Determine the (X, Y) coordinate at the center of the cell enclosing the given text.  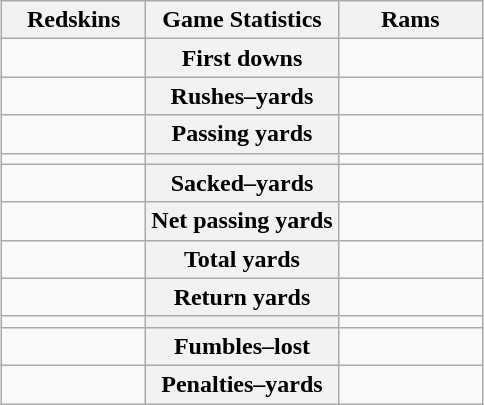
Redskins (73, 20)
Return yards (242, 297)
Fumbles–lost (242, 346)
Rushes–yards (242, 96)
First downs (242, 58)
Game Statistics (242, 20)
Penalties–yards (242, 384)
Rams (410, 20)
Passing yards (242, 134)
Total yards (242, 259)
Sacked–yards (242, 183)
Net passing yards (242, 221)
